Provide the (x, y) coordinate of the cell's center where the given text is located.  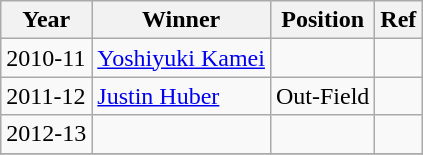
Ref (398, 20)
Winner (182, 20)
Yoshiyuki Kamei (182, 58)
2011-12 (46, 96)
Out-Field (322, 96)
Position (322, 20)
Year (46, 20)
2012-13 (46, 134)
Justin Huber (182, 96)
2010-11 (46, 58)
